Determine the (x, y) coordinate at the center of the cell enclosing the given text.  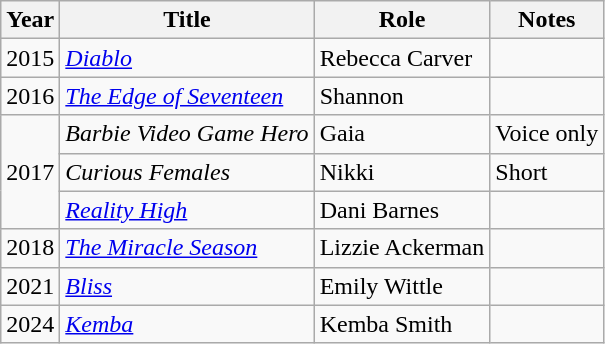
The Miracle Season (187, 248)
2021 (30, 286)
2015 (30, 58)
Nikki (402, 172)
Shannon (402, 96)
2024 (30, 324)
Role (402, 20)
Lizzie Ackerman (402, 248)
Notes (547, 20)
Rebecca Carver (402, 58)
Bliss (187, 286)
Diablo (187, 58)
Kemba Smith (402, 324)
Reality High (187, 210)
2018 (30, 248)
Dani Barnes (402, 210)
Kemba (187, 324)
Gaia (402, 134)
Curious Females (187, 172)
Short (547, 172)
Year (30, 20)
Voice only (547, 134)
The Edge of Seventeen (187, 96)
2017 (30, 172)
Barbie Video Game Hero (187, 134)
2016 (30, 96)
Title (187, 20)
Emily Wittle (402, 286)
